Provide the (X, Y) coordinate of the cell's center where the given text is located.  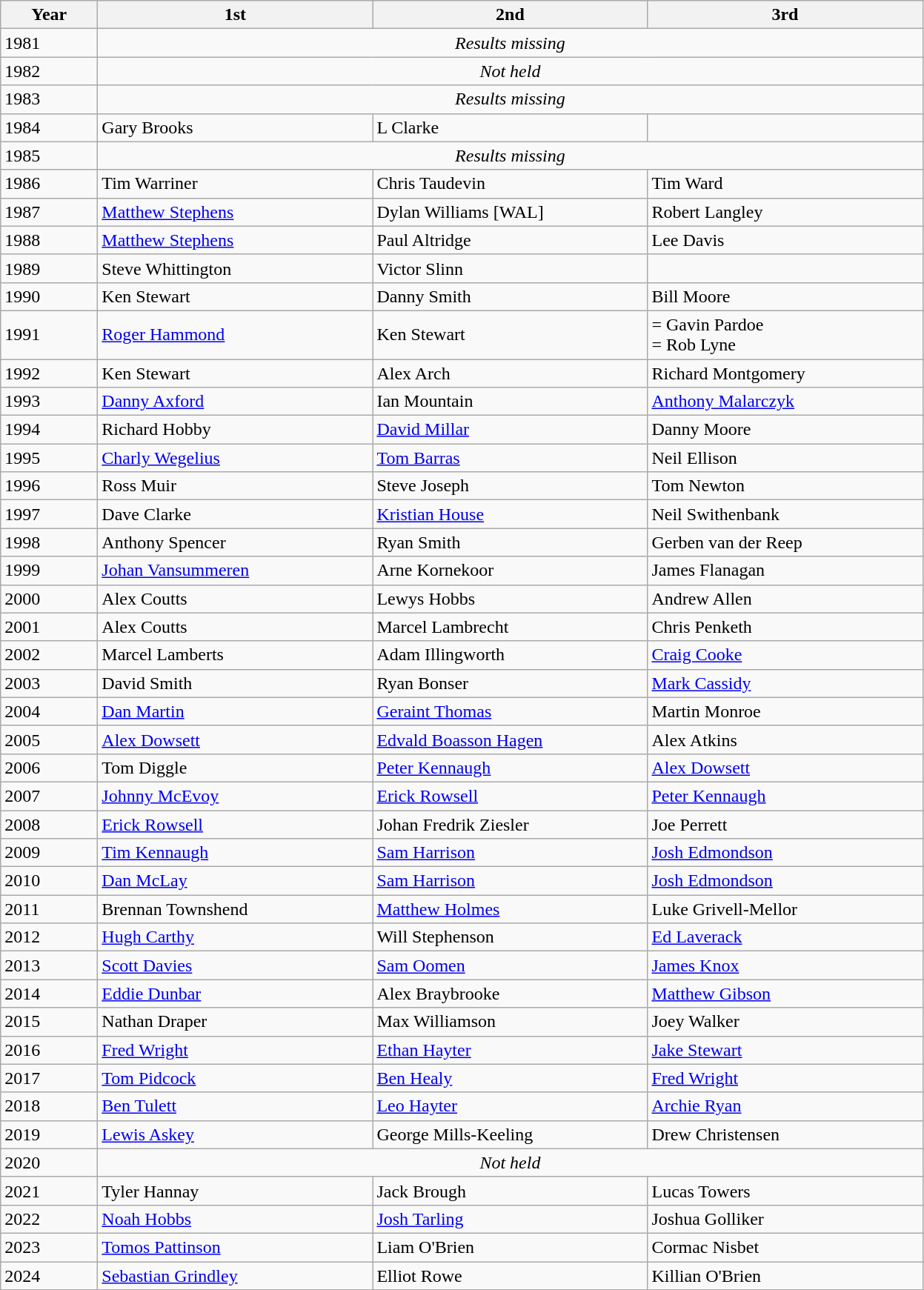
Robert Langley (785, 212)
David Millar (510, 430)
Tyler Hannay (236, 1191)
Arne Kornekoor (510, 571)
James Flanagan (785, 571)
2000 (49, 599)
= Gavin Pardoe= Rob Lyne (785, 335)
Tom Pidcock (236, 1078)
1998 (49, 542)
Kristian House (510, 514)
Chris Taudevin (510, 184)
Archie Ryan (785, 1106)
Tom Barras (510, 458)
Will Stephenson (510, 937)
Richard Montgomery (785, 373)
2018 (49, 1106)
2016 (49, 1050)
2008 (49, 825)
Danny Axford (236, 402)
Anthony Malarczyk (785, 402)
1982 (49, 71)
Tim Warriner (236, 184)
2015 (49, 1022)
Gary Brooks (236, 127)
Dave Clarke (236, 514)
Tim Kennaugh (236, 853)
Ryan Bonser (510, 683)
Lucas Towers (785, 1191)
Cormac Nisbet (785, 1247)
Matthew Gibson (785, 994)
1986 (49, 184)
Mark Cassidy (785, 683)
1988 (49, 240)
Craig Cooke (785, 655)
Alex Atkins (785, 739)
1997 (49, 514)
1985 (49, 156)
Hugh Carthy (236, 937)
Scott Davies (236, 965)
Max Williamson (510, 1022)
Danny Smith (510, 296)
Steve Joseph (510, 486)
2007 (49, 796)
Eddie Dunbar (236, 994)
2002 (49, 655)
Leo Hayter (510, 1106)
Neil Swithenbank (785, 514)
2nd (510, 15)
Edvald Boasson Hagen (510, 739)
Anthony Spencer (236, 542)
2024 (49, 1275)
George Mills-Keeling (510, 1134)
Johan Fredrik Ziesler (510, 825)
Richard Hobby (236, 430)
Dylan Williams [WAL] (510, 212)
Victor Slinn (510, 268)
Tom Newton (785, 486)
2012 (49, 937)
2006 (49, 768)
2011 (49, 909)
2020 (49, 1163)
2009 (49, 853)
2019 (49, 1134)
Ben Tulett (236, 1106)
Martin Monroe (785, 711)
Neil Ellison (785, 458)
1995 (49, 458)
Marcel Lamberts (236, 655)
Luke Grivell-Mellor (785, 909)
2017 (49, 1078)
Sebastian Grindley (236, 1275)
2021 (49, 1191)
Andrew Allen (785, 599)
Liam O'Brien (510, 1247)
Paul Altridge (510, 240)
Johnny McEvoy (236, 796)
1987 (49, 212)
Danny Moore (785, 430)
1989 (49, 268)
Alex Arch (510, 373)
2022 (49, 1219)
Jake Stewart (785, 1050)
Tomos Pattinson (236, 1247)
1992 (49, 373)
Gerben van der Reep (785, 542)
Tim Ward (785, 184)
Roger Hammond (236, 335)
1st (236, 15)
James Knox (785, 965)
Lewys Hobbs (510, 599)
1991 (49, 335)
1984 (49, 127)
Dan McLay (236, 881)
David Smith (236, 683)
2023 (49, 1247)
Alex Braybrooke (510, 994)
Joshua Golliker (785, 1219)
Chris Penketh (785, 627)
Noah Hobbs (236, 1219)
Ed Laverack (785, 937)
1993 (49, 402)
2003 (49, 683)
Charly Wegelius (236, 458)
Lewis Askey (236, 1134)
Nathan Draper (236, 1022)
2001 (49, 627)
1990 (49, 296)
Sam Oomen (510, 965)
Geraint Thomas (510, 711)
Marcel Lambrecht (510, 627)
Ethan Hayter (510, 1050)
Adam Illingworth (510, 655)
Year (49, 15)
Steve Whittington (236, 268)
2013 (49, 965)
Elliot Rowe (510, 1275)
2014 (49, 994)
L Clarke (510, 127)
Ross Muir (236, 486)
Matthew Holmes (510, 909)
1994 (49, 430)
2010 (49, 881)
Joey Walker (785, 1022)
1999 (49, 571)
Lee Davis (785, 240)
2004 (49, 711)
Tom Diggle (236, 768)
Ian Mountain (510, 402)
Drew Christensen (785, 1134)
1983 (49, 99)
Ben Healy (510, 1078)
Josh Tarling (510, 1219)
1981 (49, 43)
Brennan Townshend (236, 909)
Dan Martin (236, 711)
2005 (49, 739)
Johan Vansummeren (236, 571)
Ryan Smith (510, 542)
Jack Brough (510, 1191)
1996 (49, 486)
Killian O'Brien (785, 1275)
3rd (785, 15)
Joe Perrett (785, 825)
Bill Moore (785, 296)
